For the text-containing cell, return its midpoint in [x, y] coordinate format. 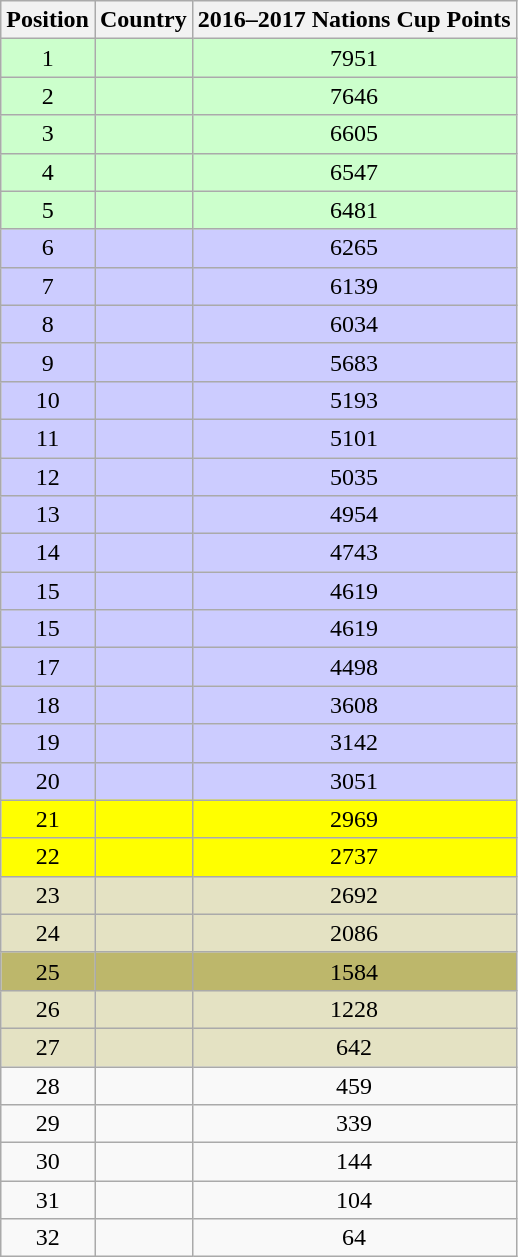
3142 [354, 743]
28 [48, 1085]
25 [48, 971]
1 [48, 58]
8 [48, 324]
2 [48, 96]
22 [48, 857]
21 [48, 819]
19 [48, 743]
3 [48, 134]
6481 [354, 210]
459 [354, 1085]
6265 [354, 248]
6605 [354, 134]
4498 [354, 667]
2737 [354, 857]
31 [48, 1200]
27 [48, 1047]
4 [48, 172]
7 [48, 286]
26 [48, 1009]
6139 [354, 286]
9 [48, 362]
17 [48, 667]
2016–2017 Nations Cup Points [354, 20]
13 [48, 515]
1584 [354, 971]
12 [48, 477]
2086 [354, 933]
11 [48, 438]
29 [48, 1124]
6547 [354, 172]
2969 [354, 819]
10 [48, 400]
4954 [354, 515]
6034 [354, 324]
1228 [354, 1009]
144 [354, 1162]
6 [48, 248]
339 [354, 1124]
7646 [354, 96]
20 [48, 781]
5035 [354, 477]
24 [48, 933]
Position [48, 20]
4743 [354, 553]
18 [48, 705]
3051 [354, 781]
5683 [354, 362]
Country [143, 20]
30 [48, 1162]
3608 [354, 705]
64 [354, 1238]
5 [48, 210]
7951 [354, 58]
104 [354, 1200]
32 [48, 1238]
642 [354, 1047]
23 [48, 895]
2692 [354, 895]
5101 [354, 438]
14 [48, 553]
5193 [354, 400]
